Capture the cell that displays the provided text and extract its [x, y] central coordinate. 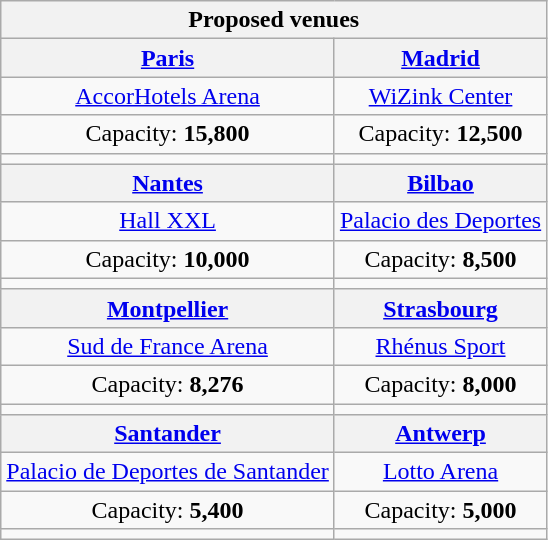
Capacity: 8,276 [168, 384]
Palacio de Deportes de Santander [168, 472]
Nantes [168, 183]
Strasbourg [440, 308]
Montpellier [168, 308]
AccorHotels Arena [168, 96]
Capacity: 8,000 [440, 384]
Sud de France Arena [168, 346]
Antwerp [440, 434]
Capacity: 8,500 [440, 259]
Santander [168, 434]
Capacity: 15,800 [168, 134]
WiZink Center [440, 96]
Madrid [440, 58]
Capacity: 5,400 [168, 510]
Palacio des Deportes [440, 221]
Capacity: 10,000 [168, 259]
Rhénus Sport [440, 346]
Lotto Arena [440, 472]
Hall XXL [168, 221]
Capacity: 5,000 [440, 510]
Paris [168, 58]
Proposed venues [274, 20]
Bilbao [440, 183]
Capacity: 12,500 [440, 134]
